For the text-containing cell, return its midpoint in (x, y) coordinate format. 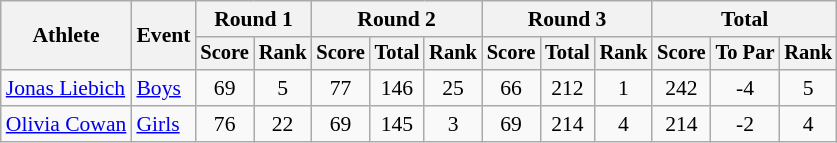
212 (568, 88)
22 (283, 124)
145 (398, 124)
Olivia Cowan (66, 124)
Girls (163, 124)
Athlete (66, 36)
-4 (746, 88)
Jonas Liebich (66, 88)
146 (398, 88)
To Par (746, 54)
Round 3 (567, 19)
3 (453, 124)
Round 1 (253, 19)
-2 (746, 124)
25 (453, 88)
Round 2 (396, 19)
76 (224, 124)
77 (340, 88)
1 (624, 88)
242 (681, 88)
66 (511, 88)
Boys (163, 88)
Event (163, 36)
